Return the (x, y) coordinate for the center point of the cell that contains the specified text.  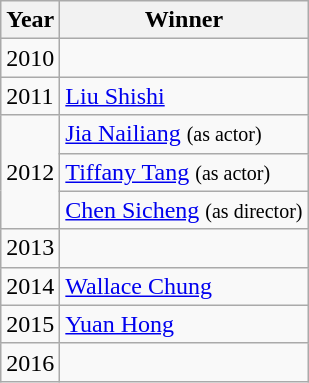
2011 (30, 96)
Year (30, 20)
Winner (184, 20)
Yuan Hong (184, 324)
Chen Sicheng (as director) (184, 210)
Wallace Chung (184, 286)
2012 (30, 172)
2015 (30, 324)
Tiffany Tang (as actor) (184, 172)
Jia Nailiang (as actor) (184, 134)
2016 (30, 362)
2010 (30, 58)
2014 (30, 286)
2013 (30, 248)
Liu Shishi (184, 96)
